Return [X, Y] of the center of cell containing provided text 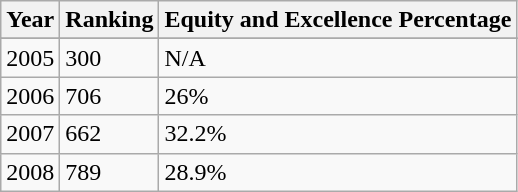
26% [338, 96]
706 [110, 96]
300 [110, 58]
2005 [30, 58]
662 [110, 134]
N/A [338, 58]
2006 [30, 96]
Ranking [110, 20]
789 [110, 172]
2008 [30, 172]
28.9% [338, 172]
2007 [30, 134]
32.2% [338, 134]
Equity and Excellence Percentage [338, 20]
Year [30, 20]
